For the text-containing cell, return its midpoint in (X, Y) coordinate format. 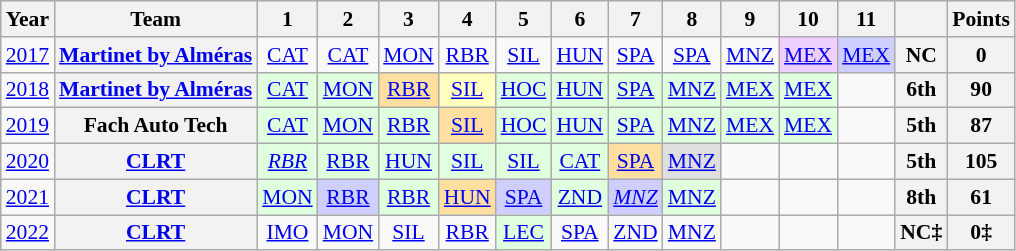
3 (408, 19)
7 (636, 19)
11 (866, 19)
2017 (28, 55)
61 (981, 197)
8 (692, 19)
90 (981, 90)
1 (288, 19)
87 (981, 126)
0‡ (981, 233)
6th (921, 90)
4 (468, 19)
0 (981, 55)
2018 (28, 90)
10 (808, 19)
LEC (524, 233)
NC (921, 55)
5 (524, 19)
2 (348, 19)
IMO (288, 233)
2019 (28, 126)
2021 (28, 197)
Fach Auto Tech (156, 126)
Team (156, 19)
Points (981, 19)
8th (921, 197)
9 (750, 19)
105 (981, 162)
NC‡ (921, 233)
2022 (28, 233)
Year (28, 19)
6 (580, 19)
2020 (28, 162)
